Extract the [X, Y] coordinate from the center of the cell holding the provided text.  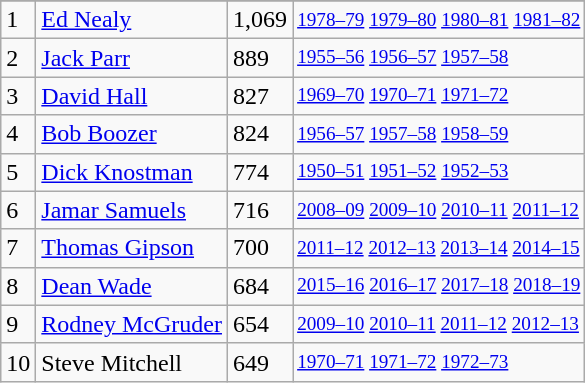
David Hall [132, 96]
654 [260, 324]
Rodney McGruder [132, 324]
6 [18, 210]
Thomas Gipson [132, 248]
700 [260, 248]
827 [260, 96]
824 [260, 134]
Dick Knostman [132, 172]
3 [18, 96]
1978–79 1979–80 1980–81 1981–82 [439, 20]
684 [260, 286]
889 [260, 58]
Ed Nealy [132, 20]
2015–16 2016–17 2017–18 2018–19 [439, 286]
1970–71 1971–72 1972–73 [439, 362]
1 [18, 20]
1969–70 1970–71 1971–72 [439, 96]
Jamar Samuels [132, 210]
9 [18, 324]
Jack Parr [132, 58]
716 [260, 210]
774 [260, 172]
4 [18, 134]
2011–12 2012–13 2013–14 2014–15 [439, 248]
Dean Wade [132, 286]
2008–09 2009–10 2010–11 2011–12 [439, 210]
7 [18, 248]
Bob Boozer [132, 134]
2 [18, 58]
1955–56 1956–57 1957–58 [439, 58]
2009–10 2010–11 2011–12 2012–13 [439, 324]
1950–51 1951–52 1952–53 [439, 172]
10 [18, 362]
8 [18, 286]
649 [260, 362]
5 [18, 172]
1,069 [260, 20]
1956–57 1957–58 1958–59 [439, 134]
Steve Mitchell [132, 362]
